Search for the cell housing the specified text and yield its (x, y) center coordinate. 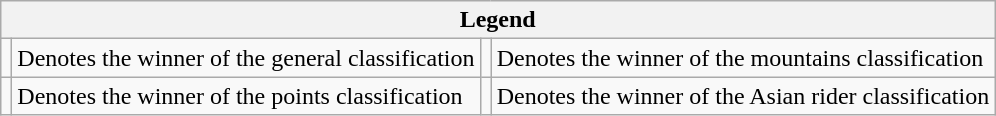
Denotes the winner of the Asian rider classification (743, 96)
Denotes the winner of the mountains classification (743, 58)
Legend (498, 20)
Denotes the winner of the points classification (246, 96)
Denotes the winner of the general classification (246, 58)
